Extract the (X, Y) coordinate from the center of the cell holding the provided text.  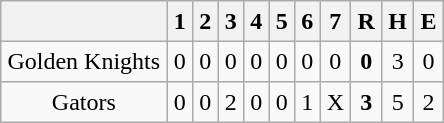
7 (336, 21)
E (429, 21)
R (366, 21)
6 (307, 21)
H (398, 21)
Gators (84, 102)
4 (256, 21)
Golden Knights (84, 61)
X (336, 102)
